Return [X, Y] of the center of cell containing provided text 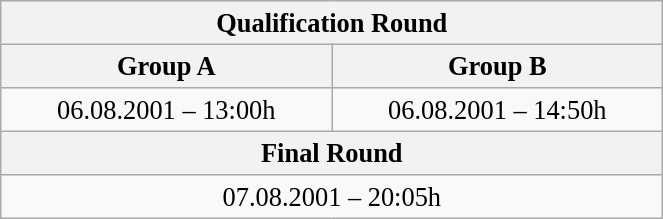
Final Round [332, 153]
06.08.2001 – 13:00h [166, 109]
Qualification Round [332, 22]
Group A [166, 66]
Group B [498, 66]
07.08.2001 – 20:05h [332, 197]
06.08.2001 – 14:50h [498, 109]
